Output the [X, Y] coordinate of the center of the cell containing the given text.  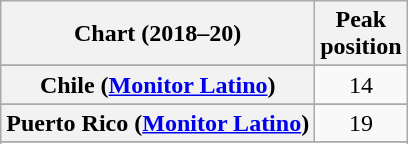
Chart (2018–20) [158, 34]
Peak position [361, 34]
Chile (Monitor Latino) [158, 85]
Puerto Rico (Monitor Latino) [158, 123]
19 [361, 123]
14 [361, 85]
